Pinpoint the cell where the given text exists, returning its [X, Y] midpoint coordinate. 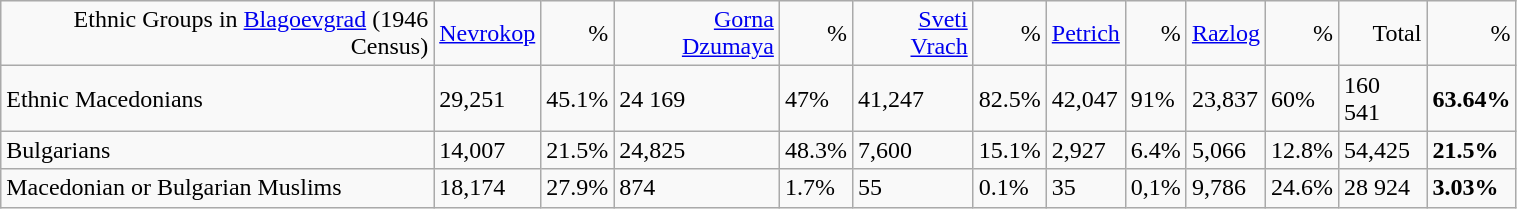
2,927 [1086, 150]
5,066 [1226, 150]
48.3% [816, 150]
35 [1086, 188]
91% [1156, 98]
24 169 [697, 98]
55 [912, 188]
1.7% [816, 188]
Razlog [1226, 34]
14,007 [488, 150]
Petrich [1086, 34]
12.8% [1302, 150]
15.1% [1010, 150]
27.9% [578, 188]
9,786 [1226, 188]
Macedonian or Bulgarian Muslims [218, 188]
Nevrokop [488, 34]
6.4% [1156, 150]
7,600 [912, 150]
0.1% [1010, 188]
Ethnic Macedonians [218, 98]
0,1% [1156, 188]
23,837 [1226, 98]
45.1% [578, 98]
Total [1382, 34]
54,425 [1382, 150]
60% [1302, 98]
Gorna Dzumaya [697, 34]
874 [697, 188]
24,825 [697, 150]
Sveti Vrach [912, 34]
29,251 [488, 98]
Bulgarians [218, 150]
Ethnic Groups in Blagoevgrad (1946 Census) [218, 34]
28 924 [1382, 188]
42,047 [1086, 98]
3.03% [1472, 188]
160 541 [1382, 98]
41,247 [912, 98]
24.6% [1302, 188]
82.5% [1010, 98]
63.64% [1472, 98]
18,174 [488, 188]
47% [816, 98]
